Detect which cell encompasses the target text, then output its [x, y] center coordinate. 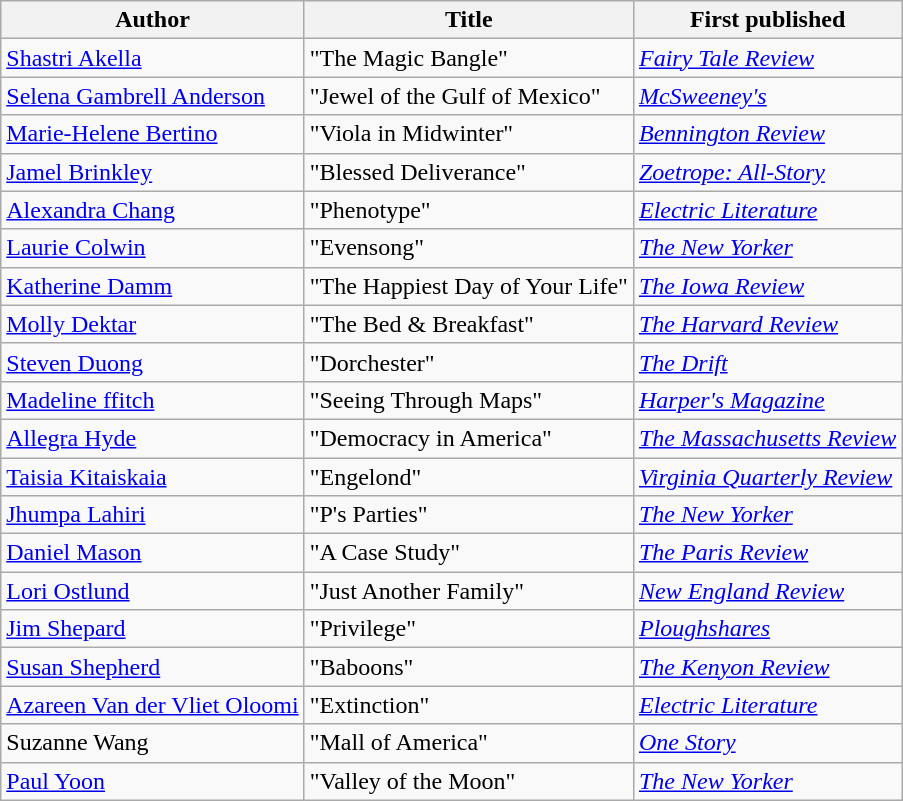
"A Case Study" [468, 553]
"Viola in Midwinter" [468, 134]
"Mall of America" [468, 743]
The Iowa Review [767, 286]
The Drift [767, 362]
The Kenyon Review [767, 667]
"Extinction" [468, 705]
Paul Yoon [152, 781]
One Story [767, 743]
Katherine Damm [152, 286]
Ploughshares [767, 629]
Zoetrope: All-Story [767, 172]
Lori Ostlund [152, 591]
"Phenotype" [468, 210]
Selena Gambrell Anderson [152, 96]
Bennington Review [767, 134]
Fairy Tale Review [767, 58]
New England Review [767, 591]
Steven Duong [152, 362]
"Evensong" [468, 248]
First published [767, 20]
Shastri Akella [152, 58]
Azareen Van der Vliet Oloomi [152, 705]
Daniel Mason [152, 553]
Allegra Hyde [152, 438]
"The Magic Bangle" [468, 58]
Virginia Quarterly Review [767, 477]
"Seeing Through Maps" [468, 400]
Jhumpa Lahiri [152, 515]
The Harvard Review [767, 324]
The Paris Review [767, 553]
Madeline ffitch [152, 400]
Laurie Colwin [152, 248]
Taisia Kitaiskaia [152, 477]
Alexandra Chang [152, 210]
Jim Shepard [152, 629]
Title [468, 20]
Molly Dektar [152, 324]
The Massachusetts Review [767, 438]
"Baboons" [468, 667]
"Privilege" [468, 629]
"Democracy in America" [468, 438]
"P's Parties" [468, 515]
"Dorchester" [468, 362]
"Blessed Deliverance" [468, 172]
Harper's Magazine [767, 400]
"The Happiest Day of Your Life" [468, 286]
"Jewel of the Gulf of Mexico" [468, 96]
"Just Another Family" [468, 591]
Author [152, 20]
Suzanne Wang [152, 743]
Jamel Brinkley [152, 172]
"Engelond" [468, 477]
Marie-Helene Bertino [152, 134]
McSweeney's [767, 96]
"The Bed & Breakfast" [468, 324]
Susan Shepherd [152, 667]
"Valley of the Moon" [468, 781]
